Detect which cell encompasses the target text, then output its (x, y) center coordinate. 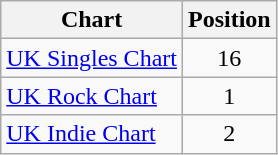
16 (229, 58)
Position (229, 20)
Chart (92, 20)
2 (229, 134)
1 (229, 96)
UK Rock Chart (92, 96)
UK Singles Chart (92, 58)
UK Indie Chart (92, 134)
